Extract the (X, Y) coordinate from the center of the cell holding the provided text.  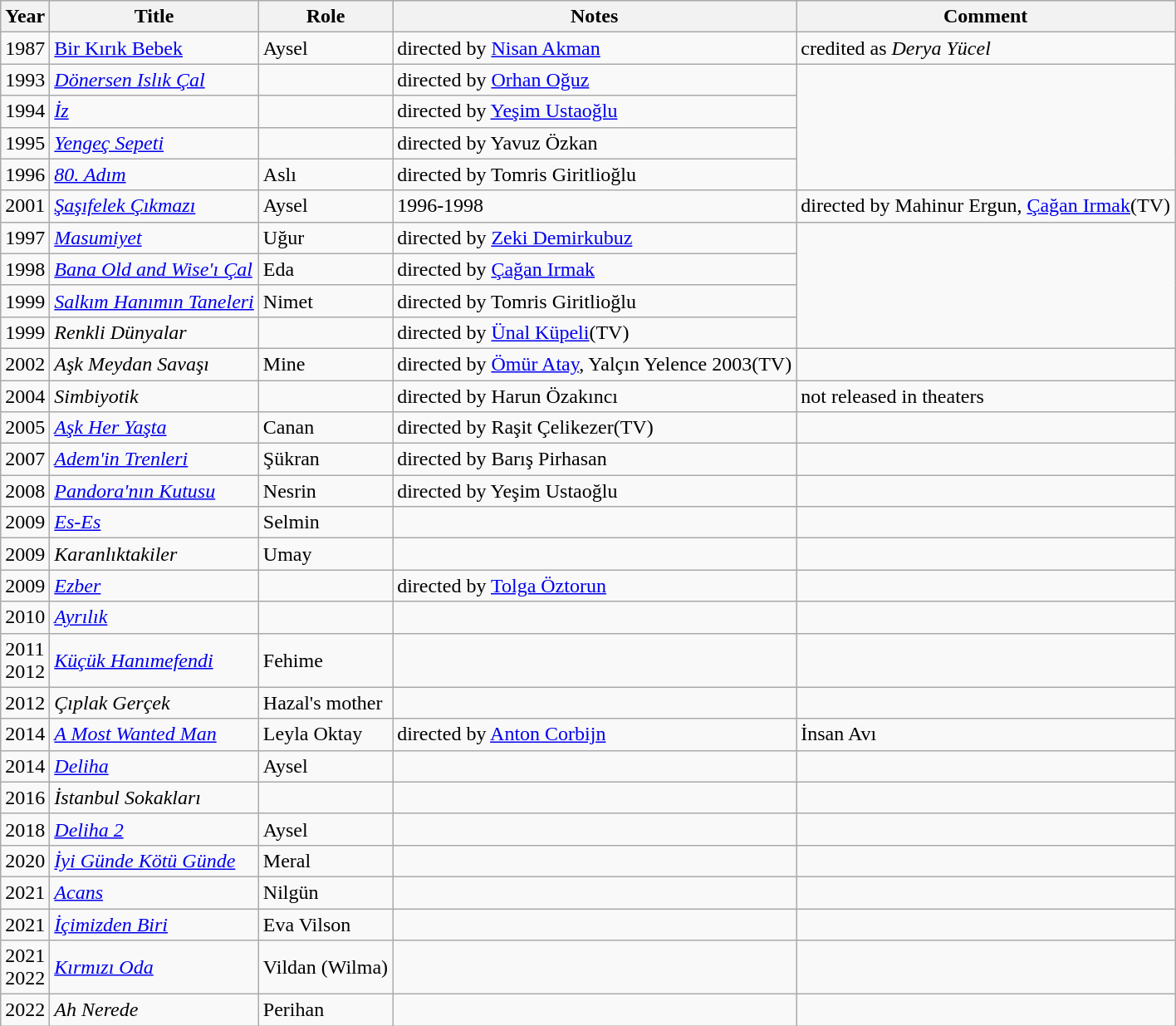
Ah Nerede (154, 1010)
2007 (25, 459)
1997 (25, 238)
Comment (986, 17)
credited as Derya Yücel (986, 48)
directed by Orhan Oğuz (595, 80)
Umay (326, 554)
Ayrılık (154, 617)
directed by Çağan Irmak (595, 269)
1995 (25, 143)
directed by Zeki Demirkubuz (595, 238)
directed by Harun Özakıncı (595, 396)
Leyla Oktay (326, 734)
directed by Mahinur Ergun, Çağan Irmak(TV) (986, 206)
Deliha (154, 766)
Hazal's mother (326, 703)
2022 (25, 1010)
20112012 (25, 660)
1993 (25, 80)
2016 (25, 798)
Fehime (326, 660)
2001 (25, 206)
Canan (326, 428)
Nesrin (326, 491)
Nimet (326, 301)
Masumiyet (154, 238)
Renkli Dünyalar (154, 332)
Pandora'nın Kutusu (154, 491)
Ezber (154, 586)
Nilgün (326, 892)
1996 (25, 174)
1987 (25, 48)
Şaşıfelek Çıkmazı (154, 206)
Adem'in Trenleri (154, 459)
Deliha 2 (154, 829)
Yengeç Sepeti (154, 143)
2010 (25, 617)
Vildan (Wilma) (326, 967)
1996-1998 (595, 206)
1994 (25, 111)
1998 (25, 269)
Aslı (326, 174)
Eda (326, 269)
Meral (326, 861)
2018 (25, 829)
Mine (326, 364)
Perihan (326, 1010)
2020 (25, 861)
directed by Anton Corbijn (595, 734)
A Most Wanted Man (154, 734)
Küçük Hanımefendi (154, 660)
directed by Nisan Akman (595, 48)
directed by Ömür Atay, Yalçın Yelence 2003(TV) (595, 364)
Simbiyotik (154, 396)
İstanbul Sokakları (154, 798)
Uğur (326, 238)
directed by Yavuz Özkan (595, 143)
directed by Ünal Küpeli(TV) (595, 332)
Notes (595, 17)
directed by Raşit Çelikezer(TV) (595, 428)
Year (25, 17)
Karanlıktakiler (154, 554)
Bir Kırık Bebek (154, 48)
2008 (25, 491)
Aşk Meydan Savaşı (154, 364)
Eva Vilson (326, 925)
2012 (25, 703)
Çıplak Gerçek (154, 703)
Aşk Her Yaşta (154, 428)
20212022 (25, 967)
Acans (154, 892)
Dönersen Islık Çal (154, 80)
80. Adım (154, 174)
Bana Old and Wise'ı Çal (154, 269)
Selmin (326, 523)
2005 (25, 428)
not released in theaters (986, 396)
İz (154, 111)
Kırmızı Oda (154, 967)
Salkım Hanımın Taneleri (154, 301)
Role (326, 17)
Title (154, 17)
2002 (25, 364)
İçimizden Biri (154, 925)
Es-Es (154, 523)
2004 (25, 396)
directed by Tolga Öztorun (595, 586)
İnsan Avı (986, 734)
İyi Günde Kötü Günde (154, 861)
directed by Barış Pirhasan (595, 459)
Şükran (326, 459)
